Find where the given text appears and provide that cell's center as [X, Y] coordinate. 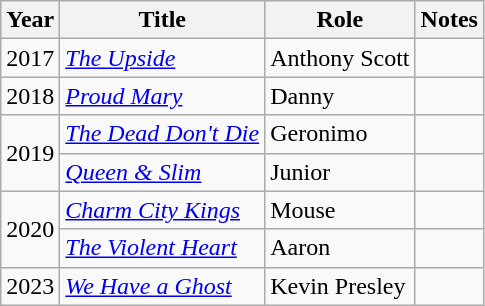
Queen & Slim [162, 172]
2017 [30, 58]
Year [30, 20]
Role [340, 20]
Anthony Scott [340, 58]
Notes [449, 20]
The Dead Don't Die [162, 134]
Aaron [340, 248]
Kevin Presley [340, 286]
We Have a Ghost [162, 286]
2023 [30, 286]
Geronimo [340, 134]
Charm City Kings [162, 210]
Junior [340, 172]
Proud Mary [162, 96]
Title [162, 20]
The Upside [162, 58]
Danny [340, 96]
2019 [30, 153]
2020 [30, 229]
2018 [30, 96]
The Violent Heart [162, 248]
Mouse [340, 210]
